Capture the cell that displays the provided text and extract its [X, Y] central coordinate. 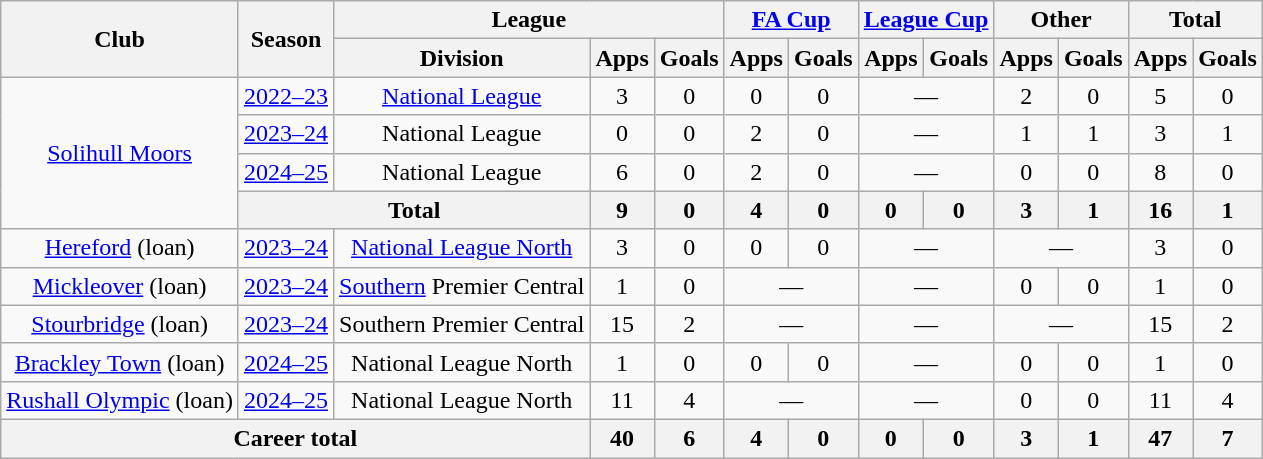
League Cup [926, 20]
Career total [296, 438]
Brackley Town (loan) [120, 362]
Stourbridge (loan) [120, 324]
40 [622, 438]
Rushall Olympic (loan) [120, 400]
Season [286, 39]
Mickleover (loan) [120, 286]
7 [1228, 438]
League [530, 20]
5 [1160, 96]
Other [1061, 20]
FA Cup [791, 20]
16 [1160, 210]
47 [1160, 438]
2022–23 [286, 96]
Solihull Moors [120, 153]
9 [622, 210]
Club [120, 39]
Hereford (loan) [120, 248]
Division [462, 58]
8 [1160, 172]
